Detect which cell encompasses the target text, then output its (X, Y) center coordinate. 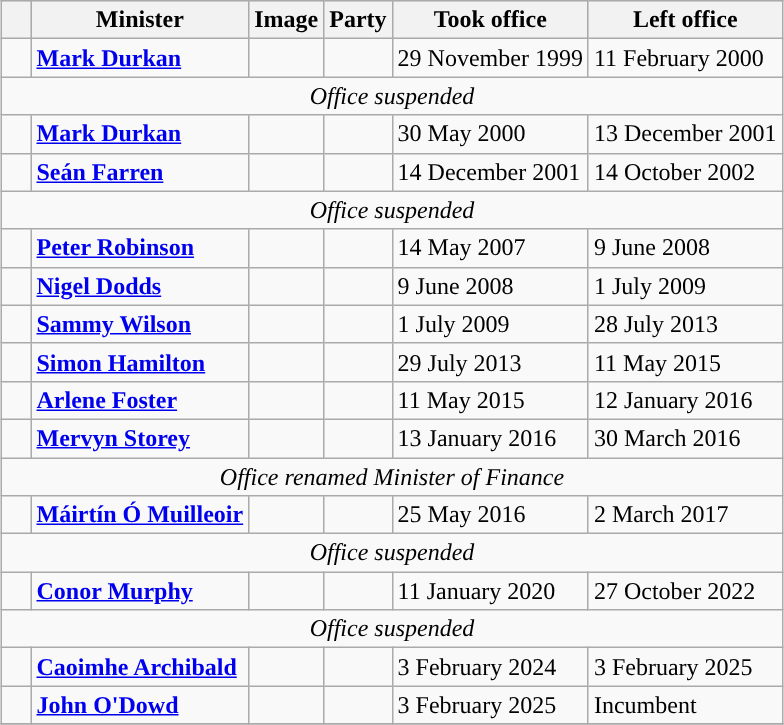
30 March 2016 (685, 438)
Took office (490, 20)
Máirtín Ó Muilleoir (140, 515)
3 February 2024 (490, 667)
11 January 2020 (490, 591)
29 November 1999 (490, 58)
14 May 2007 (490, 248)
14 December 2001 (490, 172)
14 October 2002 (685, 172)
Image (286, 20)
Sammy Wilson (140, 324)
Arlene Foster (140, 400)
Incumbent (685, 705)
13 January 2016 (490, 438)
Nigel Dodds (140, 286)
13 December 2001 (685, 134)
30 May 2000 (490, 134)
Caoimhe Archibald (140, 667)
11 February 2000 (685, 58)
Peter Robinson (140, 248)
29 July 2013 (490, 362)
Left office (685, 20)
Conor Murphy (140, 591)
Mervyn Storey (140, 438)
Minister (140, 20)
Party (358, 20)
12 January 2016 (685, 400)
John O'Dowd (140, 705)
28 July 2013 (685, 324)
27 October 2022 (685, 591)
Office renamed Minister of Finance (392, 477)
2 March 2017 (685, 515)
Simon Hamilton (140, 362)
Seán Farren (140, 172)
25 May 2016 (490, 515)
